Extract the [X, Y] coordinate from the center of the cell holding the provided text.  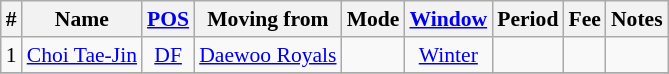
Period [528, 19]
Moving from [268, 19]
# [12, 19]
POS [168, 19]
1 [12, 55]
Name [82, 19]
DF [168, 55]
Winter [448, 55]
Daewoo Royals [268, 55]
Choi Tae-Jin [82, 55]
Mode [374, 19]
Window [448, 19]
Fee [584, 19]
Notes [637, 19]
